Find where the given text appears and provide that cell's center as [x, y] coordinate. 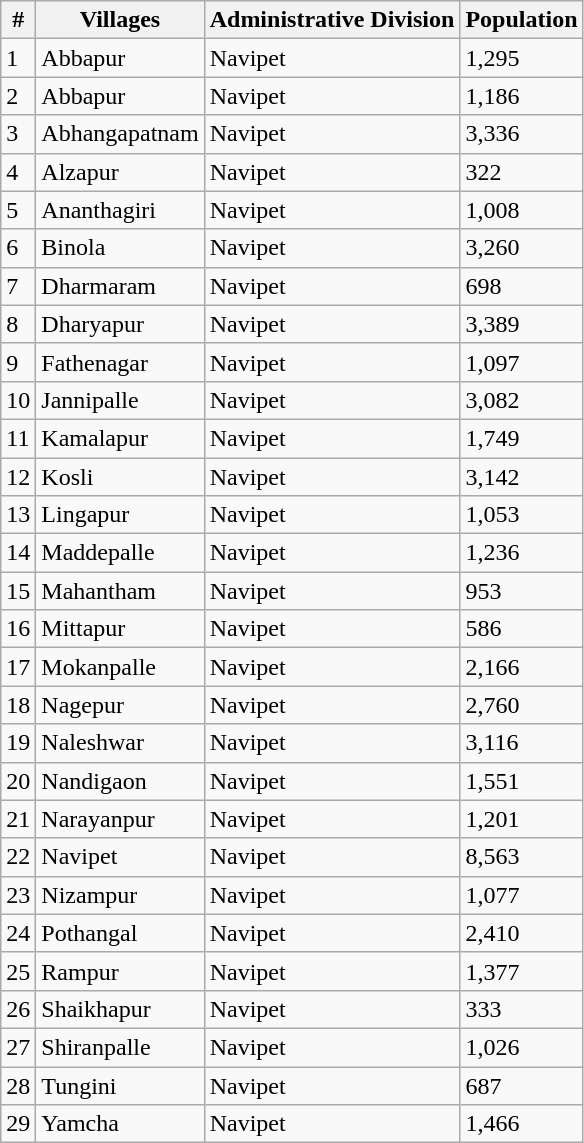
7 [18, 286]
Ananthagiri [120, 210]
333 [522, 1009]
2,760 [522, 705]
Tungini [120, 1085]
1,466 [522, 1124]
Pothangal [120, 933]
26 [18, 1009]
9 [18, 362]
Nandigaon [120, 781]
Maddepalle [120, 553]
Jannipalle [120, 400]
15 [18, 591]
22 [18, 857]
Dharyapur [120, 324]
14 [18, 553]
Mittapur [120, 629]
23 [18, 895]
1,077 [522, 895]
Mokanpalle [120, 667]
1,236 [522, 553]
1,201 [522, 819]
Mahantham [120, 591]
3,260 [522, 248]
Yamcha [120, 1124]
1,026 [522, 1047]
3,336 [522, 134]
953 [522, 591]
11 [18, 438]
Villages [120, 20]
Naleshwar [120, 743]
27 [18, 1047]
3,142 [522, 477]
19 [18, 743]
2,166 [522, 667]
3,082 [522, 400]
2,410 [522, 933]
10 [18, 400]
Narayanpur [120, 819]
3 [18, 134]
20 [18, 781]
Administrative Division [332, 20]
1,053 [522, 515]
322 [522, 172]
1,749 [522, 438]
8 [18, 324]
21 [18, 819]
Abhangapatnam [120, 134]
29 [18, 1124]
1,097 [522, 362]
1 [18, 58]
3,116 [522, 743]
Kamalapur [120, 438]
Nagepur [120, 705]
3,389 [522, 324]
1,551 [522, 781]
8,563 [522, 857]
# [18, 20]
1,295 [522, 58]
Shiranpalle [120, 1047]
Dharmaram [120, 286]
18 [18, 705]
1,008 [522, 210]
16 [18, 629]
28 [18, 1085]
Nizampur [120, 895]
17 [18, 667]
Binola [120, 248]
4 [18, 172]
Shaikhapur [120, 1009]
Population [522, 20]
12 [18, 477]
25 [18, 971]
586 [522, 629]
Kosli [120, 477]
13 [18, 515]
1,377 [522, 971]
Alzapur [120, 172]
5 [18, 210]
698 [522, 286]
687 [522, 1085]
Fathenagar [120, 362]
6 [18, 248]
1,186 [522, 96]
Rampur [120, 971]
2 [18, 96]
Lingapur [120, 515]
24 [18, 933]
